Provide the (X, Y) coordinate of the cell's center where the given text is located.  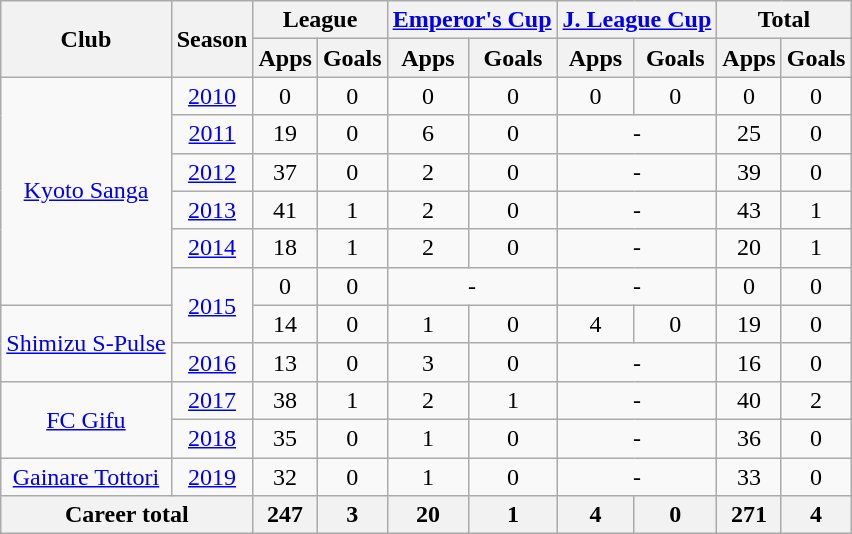
2019 (212, 477)
Gainare Tottori (86, 477)
FC Gifu (86, 419)
Career total (127, 515)
J. League Cup (637, 20)
Season (212, 39)
41 (285, 210)
37 (285, 172)
2012 (212, 172)
40 (749, 400)
43 (749, 210)
2014 (212, 248)
33 (749, 477)
6 (428, 134)
271 (749, 515)
2017 (212, 400)
Shimizu S-Pulse (86, 343)
18 (285, 248)
2010 (212, 96)
2018 (212, 438)
2015 (212, 305)
Club (86, 39)
38 (285, 400)
25 (749, 134)
Emperor's Cup (472, 20)
13 (285, 362)
35 (285, 438)
36 (749, 438)
2013 (212, 210)
32 (285, 477)
14 (285, 324)
Total (784, 20)
39 (749, 172)
2011 (212, 134)
Kyoto Sanga (86, 191)
247 (285, 515)
2016 (212, 362)
League (320, 20)
16 (749, 362)
